Scan for the cell matching the given text and deliver its (X, Y) coordinate at center. 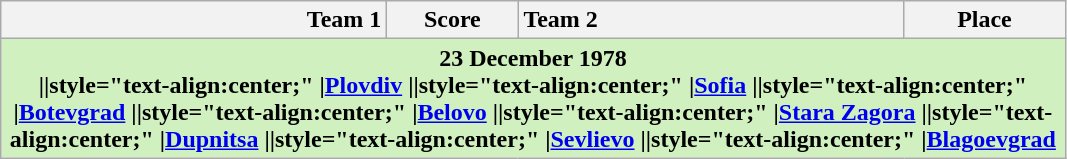
Place (984, 20)
Team 2 (711, 20)
Score (452, 20)
Team 1 (194, 20)
